Extract the (x, y) coordinate from the center of the cell holding the provided text.  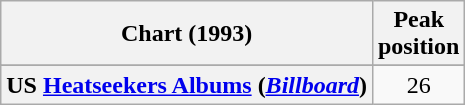
US Heatseekers Albums (Billboard) (187, 85)
Peakposition (418, 34)
26 (418, 85)
Chart (1993) (187, 34)
